Detect which cell encompasses the target text, then output its [X, Y] center coordinate. 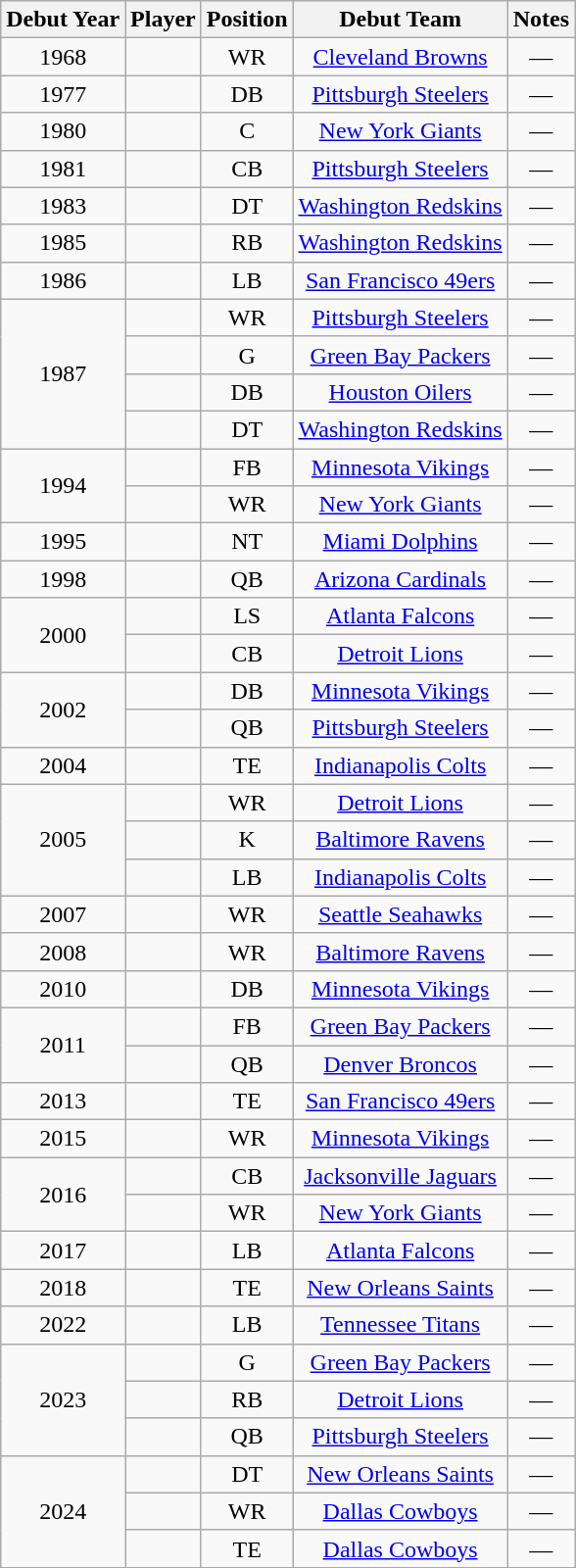
Miami Dolphins [400, 542]
2018 [63, 1288]
Tennessee Titans [400, 1325]
1987 [63, 373]
Cleveland Browns [400, 57]
2023 [63, 1399]
2005 [63, 840]
1994 [63, 486]
2008 [63, 952]
C [247, 131]
2000 [63, 635]
2007 [63, 914]
NT [247, 542]
2015 [63, 1139]
2022 [63, 1325]
2017 [63, 1250]
1998 [63, 579]
1980 [63, 131]
Debut Year [63, 20]
1995 [63, 542]
2010 [63, 989]
2004 [63, 765]
Debut Team [400, 20]
1983 [63, 206]
Arizona Cardinals [400, 579]
1981 [63, 169]
LS [247, 616]
1977 [63, 94]
2002 [63, 710]
K [247, 840]
2013 [63, 1102]
1985 [63, 243]
Denver Broncos [400, 1063]
2011 [63, 1045]
1986 [63, 280]
Notes [541, 20]
Jacksonville Jaguars [400, 1176]
2024 [63, 1511]
2016 [63, 1195]
Seattle Seahawks [400, 914]
Houston Oilers [400, 392]
Player [164, 20]
Position [247, 20]
1968 [63, 57]
